Provide the [X, Y] coordinate of the cell's center where the given text is located.  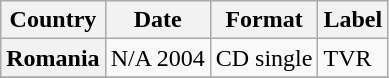
CD single [264, 58]
Label [353, 20]
Format [264, 20]
N/A 2004 [158, 58]
TVR [353, 58]
Romania [53, 58]
Date [158, 20]
Country [53, 20]
